Detect which cell encompasses the target text, then output its (X, Y) center coordinate. 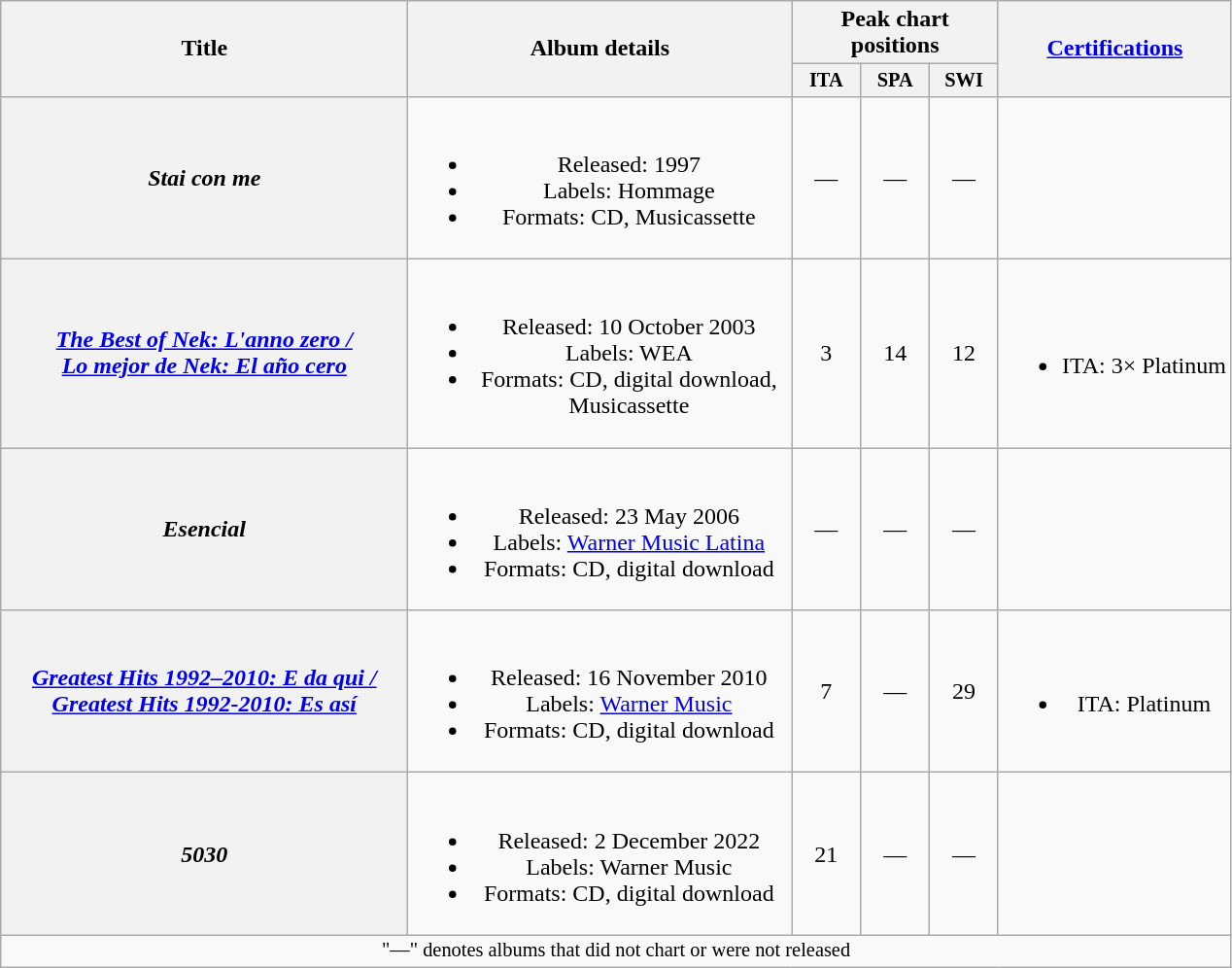
14 (896, 354)
"—" denotes albums that did not chart or were not released (616, 951)
SPA (896, 81)
Released: 23 May 2006Labels: Warner Music LatinaFormats: CD, digital download (600, 529)
Released: 1997Labels: HommageFormats: CD, Musicassette (600, 177)
7 (826, 692)
Esencial (204, 529)
SWI (964, 81)
The Best of Nek: L'anno zero / Lo mejor de Nek: El año cero (204, 354)
Album details (600, 49)
29 (964, 692)
Certifications (1114, 49)
21 (826, 853)
3 (826, 354)
Released: 2 December 2022Labels: Warner MusicFormats: CD, digital download (600, 853)
5030 (204, 853)
Title (204, 49)
Released: 16 November 2010Labels: Warner MusicFormats: CD, digital download (600, 692)
ITA (826, 81)
Released: 10 October 2003Labels: WEAFormats: CD, digital download, Musicassette (600, 354)
ITA: 3× Platinum (1114, 354)
Stai con me (204, 177)
ITA: Platinum (1114, 692)
Greatest Hits 1992–2010: E da qui / Greatest Hits 1992-2010: Es así (204, 692)
Peak chart positions (896, 33)
12 (964, 354)
